Provide the (X, Y) coordinate of the cell's center where the given text is located.  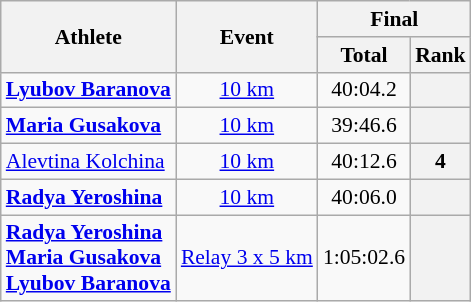
Rank (440, 55)
Lyubov Baranova (88, 90)
Radya Yeroshina (88, 197)
Maria Gusakova (88, 126)
Relay 3 x 5 km (247, 258)
Event (247, 36)
Total (364, 55)
Final (394, 19)
40:12.6 (364, 162)
40:06.0 (364, 197)
4 (440, 162)
39:46.6 (364, 126)
Athlete (88, 36)
Radya YeroshinaMaria GusakovaLyubov Baranova (88, 258)
1:05:02.6 (364, 258)
40:04.2 (364, 90)
Alevtina Kolchina (88, 162)
